Return (X, Y) of the center of cell containing provided text 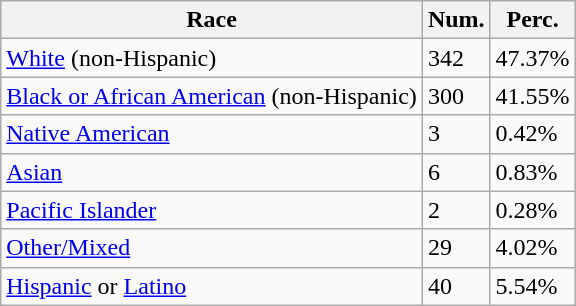
2 (456, 210)
5.54% (532, 286)
47.37% (532, 58)
0.83% (532, 172)
Num. (456, 20)
Race (212, 20)
0.28% (532, 210)
342 (456, 58)
Hispanic or Latino (212, 286)
41.55% (532, 96)
Perc. (532, 20)
300 (456, 96)
3 (456, 134)
29 (456, 248)
0.42% (532, 134)
Native American (212, 134)
Asian (212, 172)
Other/Mixed (212, 248)
Pacific Islander (212, 210)
40 (456, 286)
Black or African American (non-Hispanic) (212, 96)
White (non-Hispanic) (212, 58)
4.02% (532, 248)
6 (456, 172)
